Locate the cell with the specified text and output its [X, Y] center coordinate. 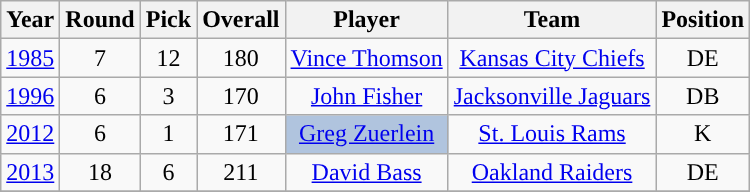
171 [241, 134]
2013 [30, 172]
St. Louis Rams [552, 134]
Kansas City Chiefs [552, 58]
2012 [30, 134]
1 [168, 134]
170 [241, 96]
Position [703, 20]
180 [241, 58]
Overall [241, 20]
Player [366, 20]
David Bass [366, 172]
3 [168, 96]
211 [241, 172]
7 [100, 58]
Pick [168, 20]
1996 [30, 96]
1985 [30, 58]
Team [552, 20]
18 [100, 172]
DB [703, 96]
John Fisher [366, 96]
Round [100, 20]
Jacksonville Jaguars [552, 96]
12 [168, 58]
Year [30, 20]
K [703, 134]
Oakland Raiders [552, 172]
Greg Zuerlein [366, 134]
Vince Thomson [366, 58]
